Search for the cell housing the specified text and yield its (x, y) center coordinate. 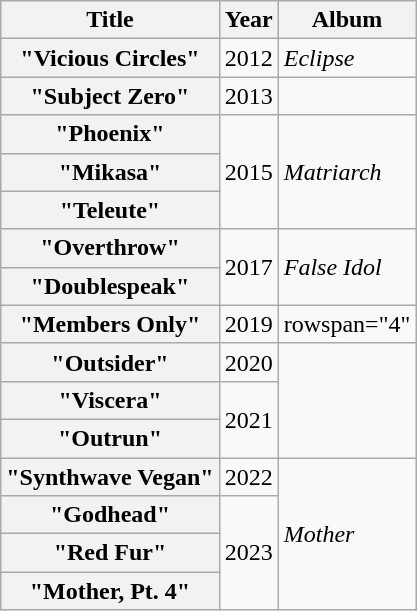
"Mother, Pt. 4" (110, 591)
Mother (347, 534)
2021 (248, 419)
2019 (248, 324)
2017 (248, 267)
"Overthrow" (110, 248)
2022 (248, 477)
"Viscera" (110, 400)
"Vicious Circles" (110, 58)
"Mikasa" (110, 172)
"Godhead" (110, 515)
rowspan="4" (347, 324)
"Synthwave Vegan" (110, 477)
2020 (248, 362)
2013 (248, 96)
Album (347, 20)
2012 (248, 58)
"Subject Zero" (110, 96)
2015 (248, 172)
"Doublespeak" (110, 286)
"Outrun" (110, 438)
"Outsider" (110, 362)
"Phoenix" (110, 134)
"Red Fur" (110, 553)
Title (110, 20)
Year (248, 20)
Matriarch (347, 172)
"Members Only" (110, 324)
"Teleute" (110, 210)
2023 (248, 553)
False Idol (347, 267)
Eclipse (347, 58)
